Identify which cell holds the provided text, then report its [x, y] central coordinate. 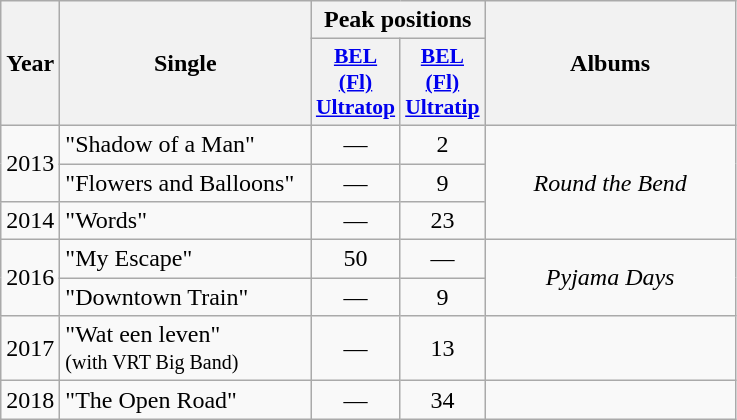
2 [442, 144]
23 [442, 221]
Year [30, 64]
34 [442, 400]
"The Open Road" [186, 400]
"Shadow of a Man" [186, 144]
2013 [30, 163]
BEL (Fl)Ultratip [442, 82]
50 [356, 259]
"Flowers and Balloons" [186, 183]
2017 [30, 348]
"Downtown Train" [186, 297]
Round the Bend [610, 182]
13 [442, 348]
2014 [30, 221]
"Wat een leven"(with VRT Big Band) [186, 348]
Pyjama Days [610, 278]
2018 [30, 400]
BEL (Fl)Ultratop [356, 82]
Single [186, 64]
Peak positions [398, 20]
2016 [30, 278]
"My Escape" [186, 259]
"Words" [186, 221]
Albums [610, 64]
